Provide the (x, y) coordinate of the cell's center where the given text is located.  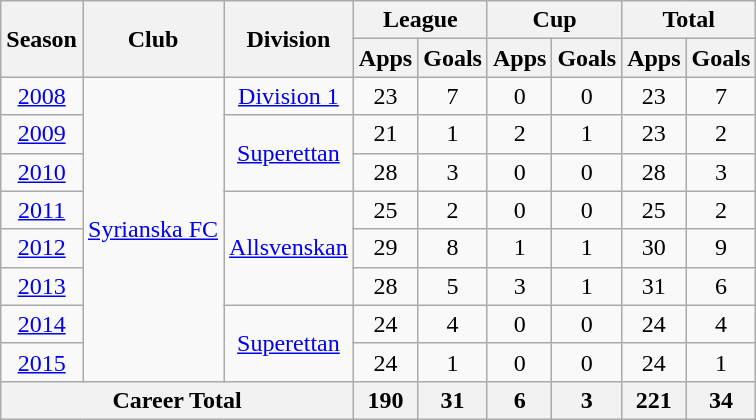
Season (42, 39)
2010 (42, 172)
21 (385, 134)
Allsvenskan (289, 248)
2014 (42, 324)
2009 (42, 134)
Club (152, 39)
Total (689, 20)
190 (385, 400)
34 (721, 400)
5 (453, 286)
League (420, 20)
2015 (42, 362)
Division (289, 39)
9 (721, 248)
Syrianska FC (152, 229)
8 (453, 248)
30 (654, 248)
2012 (42, 248)
221 (654, 400)
2011 (42, 210)
2013 (42, 286)
Division 1 (289, 96)
29 (385, 248)
Cup (554, 20)
Career Total (178, 400)
2008 (42, 96)
